Output the (X, Y) coordinate of the center of the cell containing the given text.  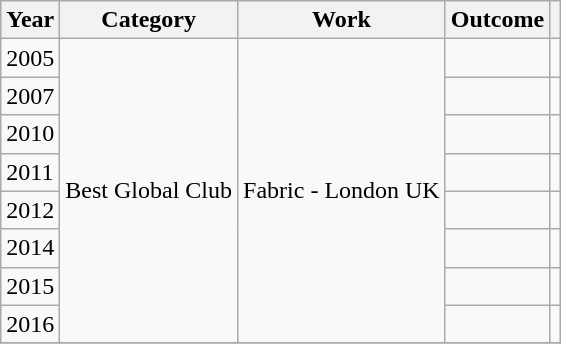
2016 (30, 324)
Best Global Club (149, 191)
Work (342, 20)
Outcome (497, 20)
2011 (30, 172)
Category (149, 20)
Fabric - London UK (342, 191)
2014 (30, 248)
2005 (30, 58)
2012 (30, 210)
Year (30, 20)
2015 (30, 286)
2007 (30, 96)
2010 (30, 134)
